Detect which cell encompasses the target text, then output its [X, Y] center coordinate. 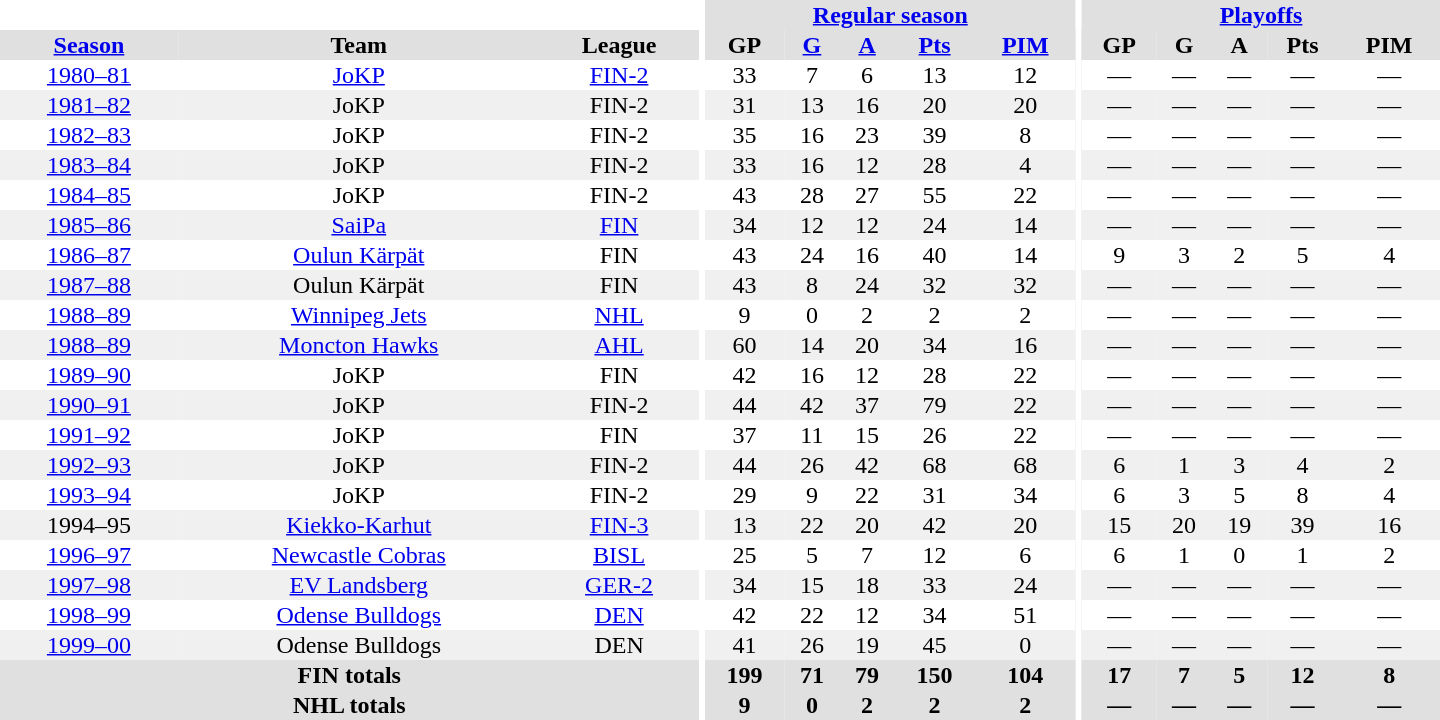
AHL [620, 345]
1994–95 [89, 525]
Kiekko-Karhut [359, 525]
FIN-3 [620, 525]
1980–81 [89, 75]
SaiPa [359, 225]
17 [1119, 675]
Regular season [890, 15]
51 [1025, 615]
League [620, 45]
150 [935, 675]
18 [868, 585]
45 [935, 645]
1996–97 [89, 555]
GER-2 [620, 585]
1998–99 [89, 615]
25 [745, 555]
1992–93 [89, 465]
23 [868, 135]
1981–82 [89, 105]
1997–98 [89, 585]
1987–88 [89, 285]
BISL [620, 555]
27 [868, 195]
55 [935, 195]
1983–84 [89, 165]
Winnipeg Jets [359, 315]
199 [745, 675]
1986–87 [89, 255]
60 [745, 345]
Playoffs [1261, 15]
1990–91 [89, 405]
NHL [620, 315]
40 [935, 255]
FIN totals [349, 675]
NHL totals [349, 705]
1989–90 [89, 375]
29 [745, 495]
Season [89, 45]
Newcastle Cobras [359, 555]
104 [1025, 675]
1993–94 [89, 495]
1982–83 [89, 135]
Moncton Hawks [359, 345]
1984–85 [89, 195]
41 [745, 645]
11 [812, 435]
1999–00 [89, 645]
35 [745, 135]
1991–92 [89, 435]
1985–86 [89, 225]
71 [812, 675]
Team [359, 45]
EV Landsberg [359, 585]
